Scan for the cell matching the given text and deliver its (x, y) coordinate at center. 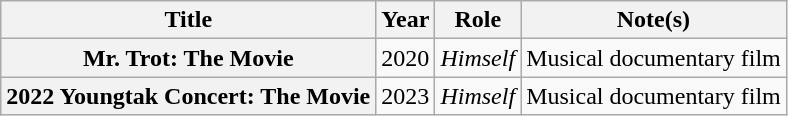
Title (188, 20)
Year (406, 20)
2020 (406, 58)
2023 (406, 96)
Mr. Trot: The Movie (188, 58)
Role (478, 20)
2022 Youngtak Concert: The Movie (188, 96)
Note(s) (654, 20)
